From the cell containing the given text, extract its center point as (x, y) coordinate. 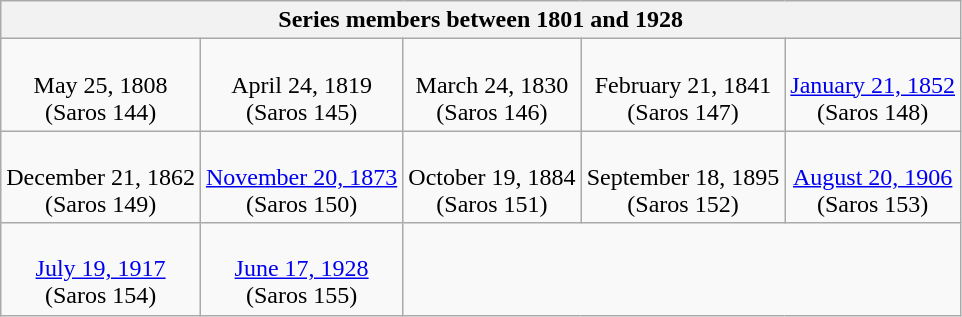
December 21, 1862(Saros 149) (101, 177)
July 19, 1917(Saros 154) (101, 269)
May 25, 1808(Saros 144) (101, 85)
September 18, 1895(Saros 152) (683, 177)
January 21, 1852(Saros 148) (873, 85)
April 24, 1819(Saros 145) (301, 85)
October 19, 1884(Saros 151) (492, 177)
June 17, 1928(Saros 155) (301, 269)
March 24, 1830(Saros 146) (492, 85)
November 20, 1873(Saros 150) (301, 177)
August 20, 1906(Saros 153) (873, 177)
February 21, 1841(Saros 147) (683, 85)
Series members between 1801 and 1928 (481, 20)
